Search for the cell housing the specified text and yield its (X, Y) center coordinate. 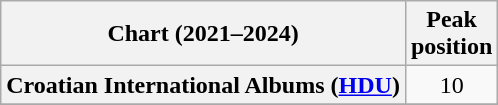
Chart (2021–2024) (204, 34)
10 (451, 85)
Croatian International Albums (HDU) (204, 85)
Peakposition (451, 34)
